Search for the cell housing the specified text and yield its (X, Y) center coordinate. 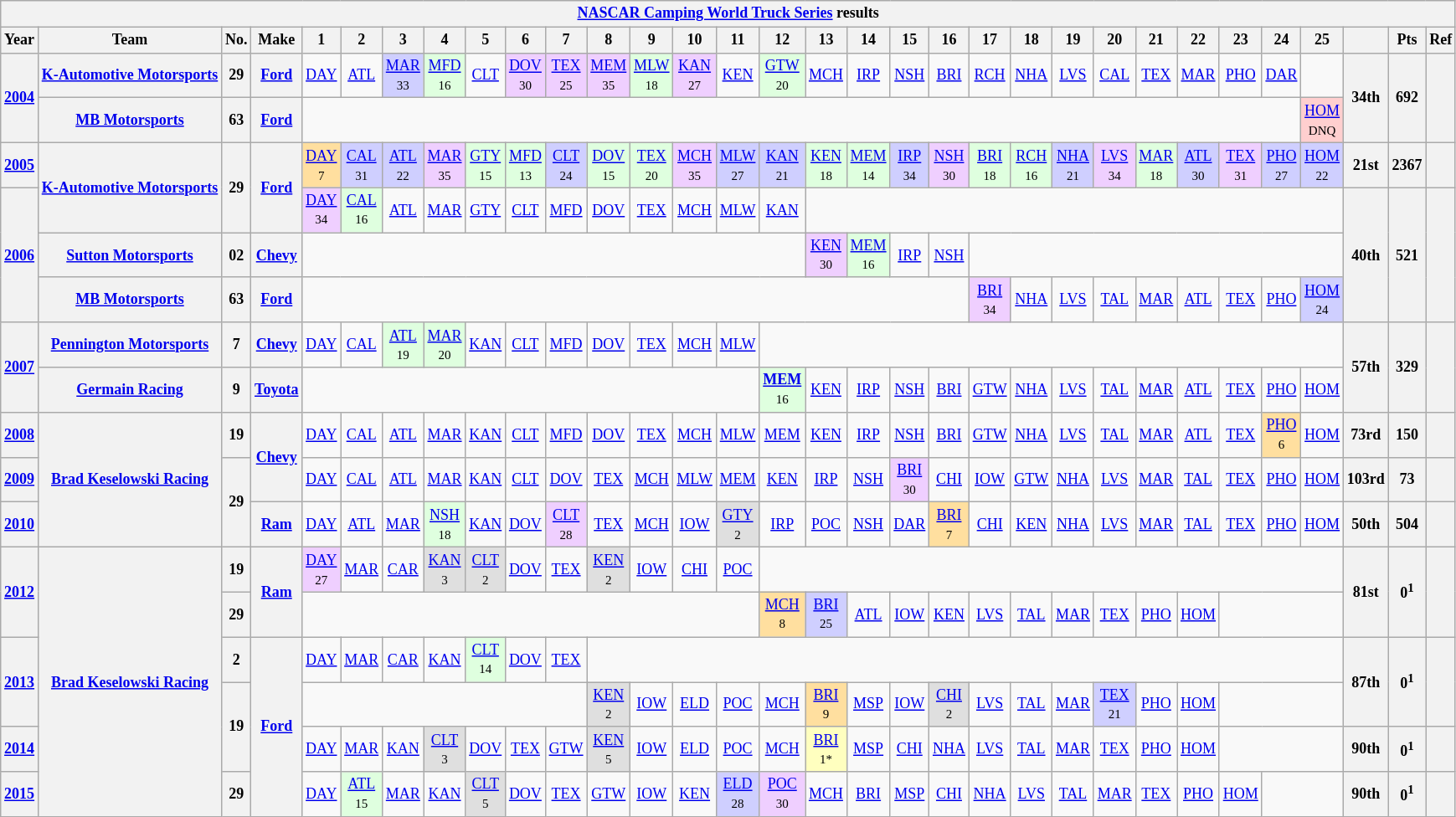
4 (445, 40)
14 (868, 40)
2006 (20, 254)
2012 (20, 591)
103rd (1366, 480)
Toyota (276, 390)
BRI34 (990, 300)
15 (909, 40)
50th (1366, 525)
GTY2 (738, 525)
No. (236, 40)
MLW27 (738, 165)
73 (1407, 480)
RCH16 (1032, 165)
16 (949, 40)
150 (1407, 434)
BRI30 (909, 480)
NASCAR Camping World Truck Series results (728, 13)
CLT3 (445, 749)
CLT5 (486, 794)
Ref (1441, 40)
2007 (20, 367)
2010 (20, 525)
2008 (20, 434)
PHO27 (1281, 165)
34th (1366, 97)
87th (1366, 681)
GTY (486, 210)
20 (1114, 40)
TEX31 (1241, 165)
IRP34 (909, 165)
BRI25 (826, 614)
57th (1366, 367)
KEN5 (609, 749)
10 (695, 40)
GTW20 (782, 75)
24 (1281, 40)
23 (1241, 40)
8 (609, 40)
BRI1* (826, 749)
73rd (1366, 434)
02 (236, 255)
13 (826, 40)
2009 (20, 480)
POC30 (782, 794)
LVS34 (1114, 165)
11 (738, 40)
40th (1366, 254)
ATL19 (403, 345)
KAN3 (445, 569)
521 (1407, 254)
MFD13 (526, 165)
21st (1366, 165)
NSH30 (949, 165)
Pts (1407, 40)
CAL16 (362, 210)
2014 (20, 749)
CLT2 (486, 569)
ATL15 (362, 794)
MEM35 (609, 75)
DOV30 (526, 75)
DAY7 (322, 165)
1 (322, 40)
KEN18 (826, 165)
NHA21 (1073, 165)
2005 (20, 165)
ATL22 (403, 165)
KAN21 (782, 165)
HOM24 (1323, 300)
ATL30 (1199, 165)
22 (1199, 40)
MCH35 (695, 165)
12 (782, 40)
Make (276, 40)
KAN27 (695, 75)
6 (526, 40)
MCH8 (782, 614)
TEX20 (651, 165)
2004 (20, 97)
Germain Racing (129, 390)
BRI7 (949, 525)
DOV15 (609, 165)
TEX25 (566, 75)
CLT24 (566, 165)
BRI9 (826, 704)
3 (403, 40)
329 (1407, 367)
PHO6 (1281, 434)
Team (129, 40)
HOMDNQ (1323, 121)
CHI2 (949, 704)
MEM14 (868, 165)
MAR20 (445, 345)
NSH18 (445, 525)
2367 (1407, 165)
25 (1323, 40)
Year (20, 40)
Sutton Motorsports (129, 255)
KEN30 (826, 255)
17 (990, 40)
CLT14 (486, 660)
504 (1407, 525)
MFD16 (445, 75)
CAL31 (362, 165)
CLT28 (566, 525)
DAY27 (322, 569)
GTY15 (486, 165)
81st (1366, 591)
MAR35 (445, 165)
BRI18 (990, 165)
RCH (990, 75)
MAR33 (403, 75)
2015 (20, 794)
DAY34 (322, 210)
Pennington Motorsports (129, 345)
5 (486, 40)
MAR18 (1156, 165)
21 (1156, 40)
18 (1032, 40)
ELD28 (738, 794)
692 (1407, 97)
TEX21 (1114, 704)
MLW18 (651, 75)
2013 (20, 681)
HOM22 (1323, 165)
